Search for the cell housing the specified text and yield its [X, Y] center coordinate. 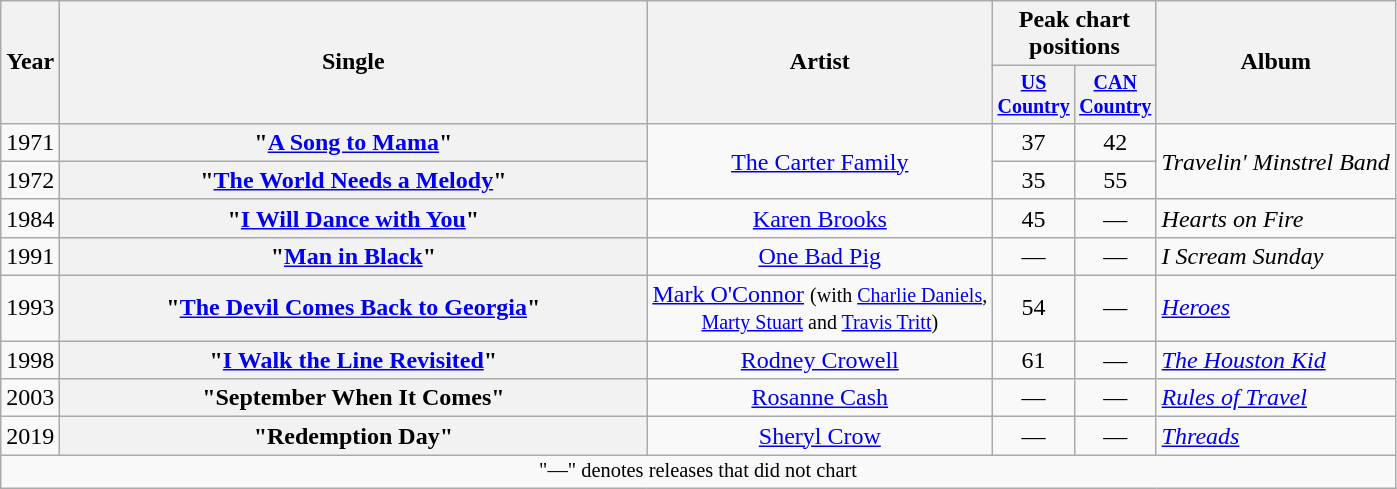
Artist [820, 62]
I Scream Sunday [1276, 256]
Mark O'Connor (with Charlie Daniels,Marty Stuart and Travis Tritt) [820, 308]
45 [1034, 218]
"A Song to Mama" [354, 142]
"Redemption Day" [354, 436]
"The Devil Comes Back to Georgia" [354, 308]
1991 [30, 256]
42 [1115, 142]
Travelin' Minstrel Band [1276, 161]
54 [1034, 308]
2019 [30, 436]
1993 [30, 308]
1984 [30, 218]
Karen Brooks [820, 218]
"Man in Black" [354, 256]
2003 [30, 398]
1972 [30, 180]
35 [1034, 180]
The Carter Family [820, 161]
1971 [30, 142]
The Houston Kid [1276, 360]
Year [30, 62]
Album [1276, 62]
"September When It Comes" [354, 398]
CAN Country [1115, 94]
US Country [1034, 94]
"I Will Dance with You" [354, 218]
Single [354, 62]
Hearts on Fire [1276, 218]
Sheryl Crow [820, 436]
Rules of Travel [1276, 398]
Threads [1276, 436]
"The World Needs a Melody" [354, 180]
1998 [30, 360]
55 [1115, 180]
Rodney Crowell [820, 360]
Peak chartpositions [1074, 34]
"—" denotes releases that did not chart [698, 472]
61 [1034, 360]
Rosanne Cash [820, 398]
One Bad Pig [820, 256]
Heroes [1276, 308]
37 [1034, 142]
"I Walk the Line Revisited" [354, 360]
